Locate the cell with the specified text and output its [X, Y] center coordinate. 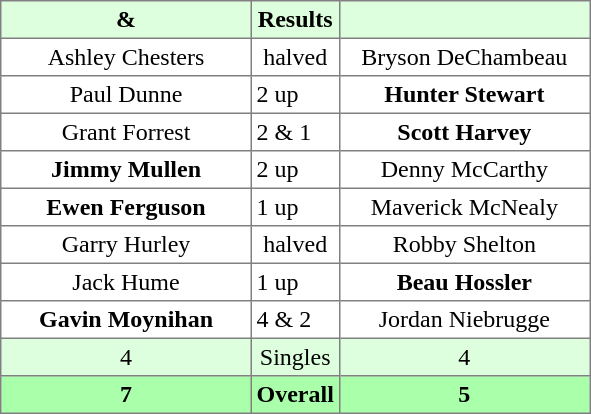
Grant Forrest [126, 132]
Scott Harvey [464, 132]
Jimmy Mullen [126, 170]
Singles [295, 357]
Results [295, 20]
5 [464, 395]
2 & 1 [295, 132]
Paul Dunne [126, 95]
Bryson DeChambeau [464, 57]
Robby Shelton [464, 245]
7 [126, 395]
Ewen Ferguson [126, 207]
Jordan Niebrugge [464, 320]
Maverick McNealy [464, 207]
& [126, 20]
Hunter Stewart [464, 95]
Gavin Moynihan [126, 320]
4 & 2 [295, 320]
Ashley Chesters [126, 57]
Overall [295, 395]
Beau Hossler [464, 282]
Jack Hume [126, 282]
Denny McCarthy [464, 170]
Garry Hurley [126, 245]
